From the cell containing the given text, extract its center point as (X, Y) coordinate. 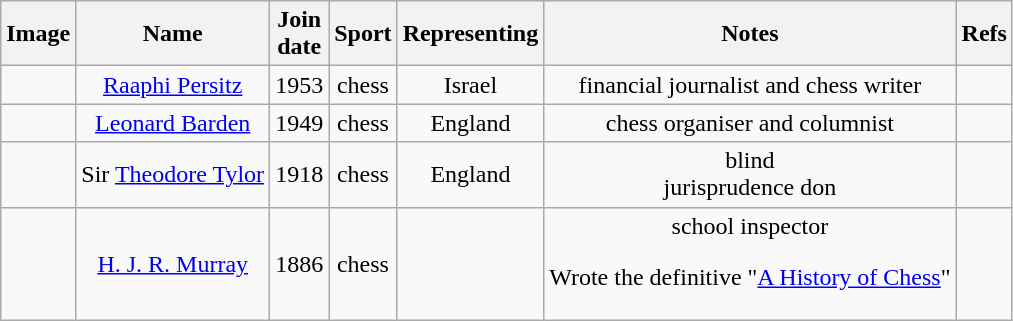
H. J. R. Murray (173, 264)
Joindate (300, 34)
1886 (300, 264)
Israel (470, 85)
1949 (300, 123)
financial journalist and chess writer (750, 85)
Refs (984, 34)
1918 (300, 174)
Leonard Barden (173, 123)
1953 (300, 85)
blind jurisprudence don (750, 174)
Representing (470, 34)
school inspectorWrote the definitive "A History of Chess" (750, 264)
chess organiser and columnist (750, 123)
Sir Theodore Tylor (173, 174)
Raaphi Persitz (173, 85)
Sport (363, 34)
Image (38, 34)
Name (173, 34)
Notes (750, 34)
